Identify which cell holds the provided text, then report its [x, y] central coordinate. 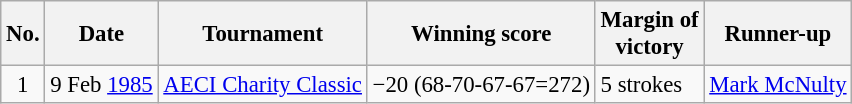
5 strokes [650, 85]
1 [23, 85]
No. [23, 34]
9 Feb 1985 [102, 85]
Date [102, 34]
Tournament [262, 34]
−20 (68-70-67-67=272) [481, 85]
Mark McNulty [778, 85]
Winning score [481, 34]
Runner-up [778, 34]
Margin ofvictory [650, 34]
AECI Charity Classic [262, 85]
